For the text-containing cell, return its midpoint in [X, Y] coordinate format. 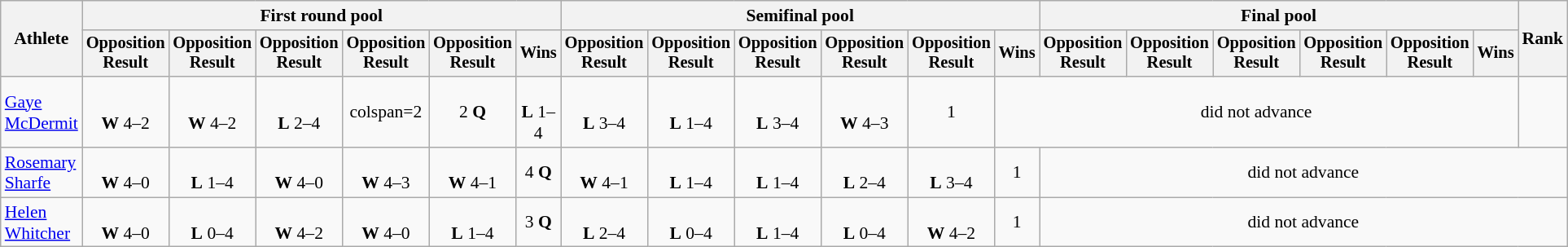
3 Q [539, 222]
colspan=2 [386, 112]
Rank [1544, 39]
Final pool [1279, 15]
Gaye McDermit [42, 112]
2 Q [472, 112]
Semifinal pool [800, 15]
First round pool [322, 15]
Athlete [42, 39]
Helen Whitcher [42, 222]
Rosemary Sharfe [42, 173]
4 Q [539, 173]
